Identify which cell holds the provided text, then report its (x, y) central coordinate. 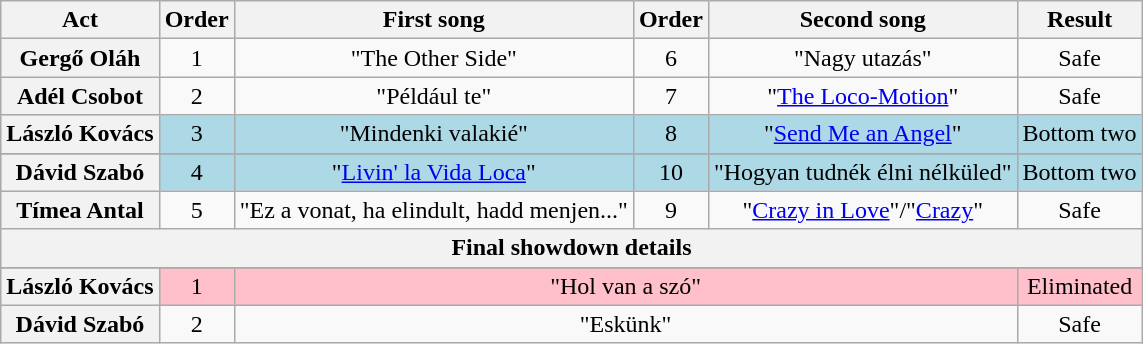
Tímea Antal (80, 210)
"Például te" (434, 96)
Final showdown details (572, 248)
7 (670, 96)
Adél Csobot (80, 96)
"Crazy in Love"/"Crazy" (862, 210)
"The Other Side" (434, 58)
6 (670, 58)
"Nagy utazás" (862, 58)
First song (434, 20)
Gergő Oláh (80, 58)
4 (196, 172)
10 (670, 172)
Eliminated (1080, 286)
"Eskünk" (626, 324)
9 (670, 210)
"Livin' la Vida Loca" (434, 172)
"Ez a vonat, ha elindult, hadd menjen..." (434, 210)
"The Loco-Motion" (862, 96)
"Hogyan tudnék élni nélküled" (862, 172)
"Hol van a szó" (626, 286)
5 (196, 210)
3 (196, 134)
Result (1080, 20)
8 (670, 134)
"Send Me an Angel" (862, 134)
Act (80, 20)
Second song (862, 20)
"Mindenki valakié" (434, 134)
